Identify which cell holds the provided text, then report its (x, y) central coordinate. 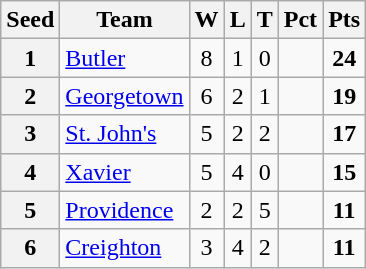
Pts (344, 20)
L (238, 20)
St. John's (124, 134)
T (264, 20)
19 (344, 96)
Xavier (124, 172)
Pct (300, 20)
Seed (30, 20)
Providence (124, 210)
Team (124, 20)
17 (344, 134)
W (206, 20)
15 (344, 172)
Butler (124, 58)
Creighton (124, 248)
24 (344, 58)
8 (206, 58)
Georgetown (124, 96)
